Find where the given text appears and provide that cell's center as [X, Y] coordinate. 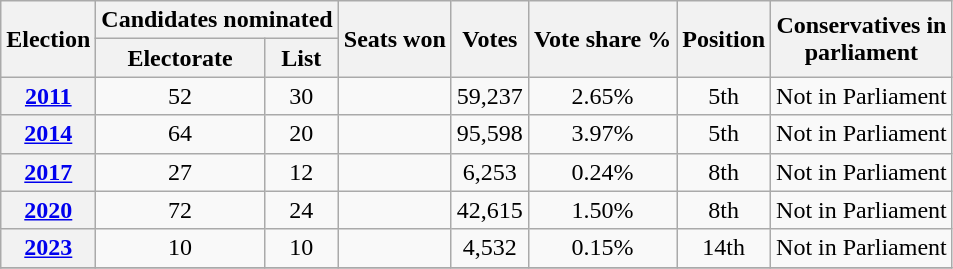
20 [301, 134]
12 [301, 172]
30 [301, 96]
42,615 [490, 210]
4,532 [490, 248]
95,598 [490, 134]
Vote share % [602, 39]
Seats won [394, 39]
2020 [48, 210]
72 [180, 210]
2017 [48, 172]
14th [724, 248]
27 [180, 172]
Election [48, 39]
2023 [48, 248]
6,253 [490, 172]
2.65% [602, 96]
1.50% [602, 210]
Position [724, 39]
2014 [48, 134]
3.97% [602, 134]
2011 [48, 96]
Candidates nominated [217, 20]
Votes [490, 39]
List [301, 58]
Conservatives in parliament [862, 39]
0.15% [602, 248]
52 [180, 96]
Electorate [180, 58]
64 [180, 134]
0.24% [602, 172]
24 [301, 210]
59,237 [490, 96]
